From the cell containing the given text, extract its center point as (x, y) coordinate. 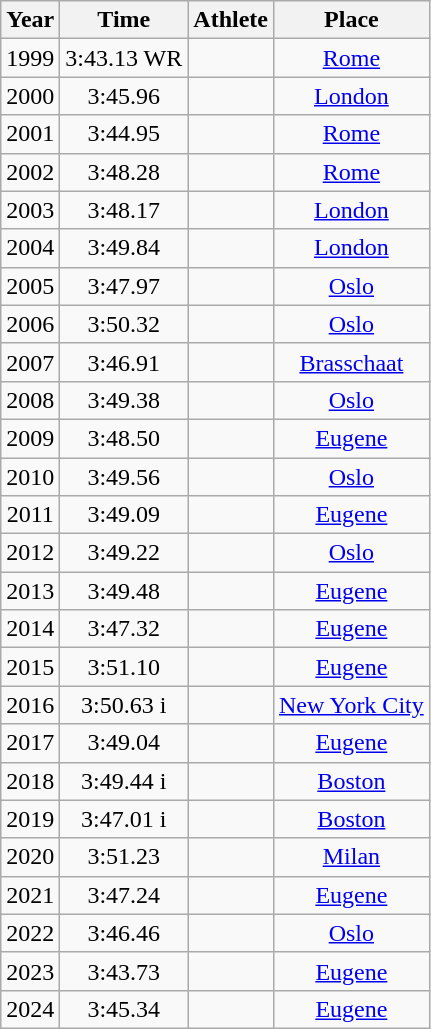
2003 (30, 210)
Brasschaat (351, 362)
1999 (30, 58)
3:50.32 (124, 324)
2011 (30, 515)
2012 (30, 553)
3:46.46 (124, 933)
3:48.50 (124, 438)
3:49.22 (124, 553)
Time (124, 20)
3:46.91 (124, 362)
2006 (30, 324)
2008 (30, 400)
3:44.95 (124, 134)
3:49.56 (124, 477)
2016 (30, 705)
2024 (30, 1009)
3:47.97 (124, 286)
2020 (30, 857)
3:49.84 (124, 248)
3:47.32 (124, 629)
Athlete (231, 20)
3:49.44 i (124, 781)
2022 (30, 933)
2018 (30, 781)
3:48.28 (124, 172)
3:43.13 WR (124, 58)
2007 (30, 362)
3:45.96 (124, 96)
2004 (30, 248)
2000 (30, 96)
2017 (30, 743)
Year (30, 20)
3:51.10 (124, 667)
3:45.34 (124, 1009)
3:47.24 (124, 895)
2013 (30, 591)
2010 (30, 477)
3:43.73 (124, 971)
2014 (30, 629)
2023 (30, 971)
3:50.63 i (124, 705)
2001 (30, 134)
New York City (351, 705)
3:49.09 (124, 515)
3:49.04 (124, 743)
2015 (30, 667)
Milan (351, 857)
2002 (30, 172)
3:51.23 (124, 857)
2019 (30, 819)
3:49.48 (124, 591)
2009 (30, 438)
Place (351, 20)
2005 (30, 286)
3:49.38 (124, 400)
3:48.17 (124, 210)
3:47.01 i (124, 819)
2021 (30, 895)
